Provide the (X, Y) coordinate of the cell's center where the given text is located.  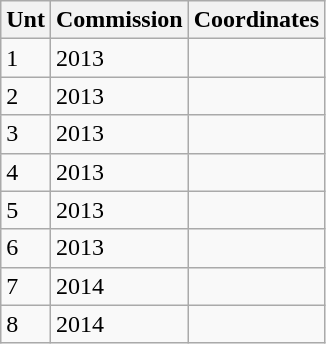
7 (26, 286)
Coordinates (256, 20)
4 (26, 172)
Unt (26, 20)
3 (26, 134)
5 (26, 210)
Commission (119, 20)
2 (26, 96)
6 (26, 248)
1 (26, 58)
8 (26, 324)
